Pinpoint the cell where the given text exists, returning its [x, y] midpoint coordinate. 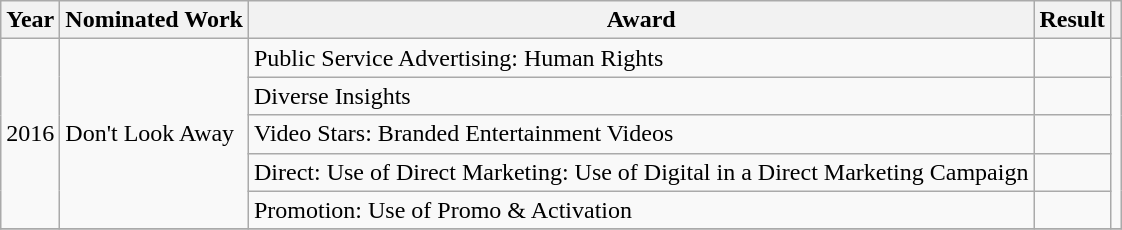
Diverse Insights [641, 96]
Year [30, 20]
Promotion: Use of Promo & Activation [641, 210]
Don't Look Away [154, 134]
Award [641, 20]
2016 [30, 134]
Result [1072, 20]
Video Stars: Branded Entertainment Videos [641, 134]
Public Service Advertising: Human Rights [641, 58]
Nominated Work [154, 20]
Direct: Use of Direct Marketing: Use of Digital in a Direct Marketing Campaign [641, 172]
